Identify which cell holds the provided text, then report its (X, Y) central coordinate. 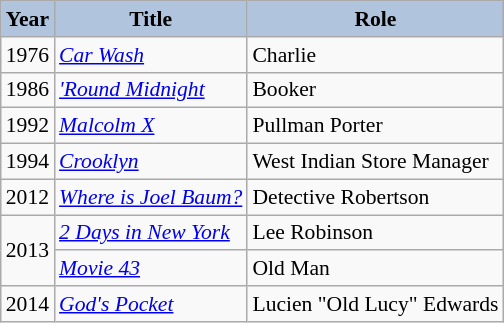
1992 (28, 126)
'Round Midnight (150, 90)
Lee Robinson (375, 233)
2013 (28, 250)
2012 (28, 197)
God's Pocket (150, 304)
1976 (28, 55)
Detective Robertson (375, 197)
Malcolm X (150, 126)
Car Wash (150, 55)
Where is Joel Baum? (150, 197)
1994 (28, 162)
Role (375, 19)
West Indian Store Manager (375, 162)
2 Days in New York (150, 233)
Lucien "Old Lucy" Edwards (375, 304)
Charlie (375, 55)
1986 (28, 90)
Crooklyn (150, 162)
Movie 43 (150, 269)
Booker (375, 90)
Year (28, 19)
Pullman Porter (375, 126)
Title (150, 19)
2014 (28, 304)
Old Man (375, 269)
